Scan for the cell matching the given text and deliver its (X, Y) coordinate at center. 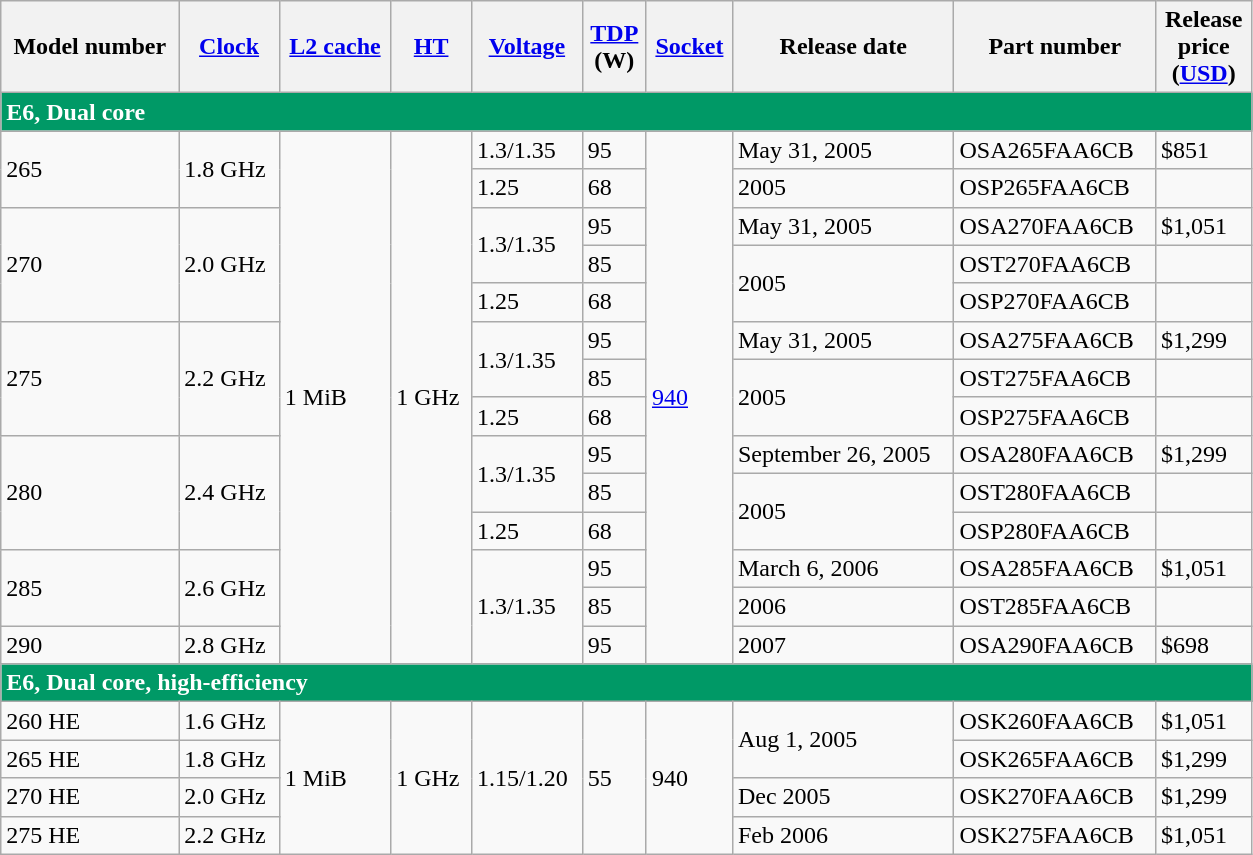
OSP275FAA6CB (1055, 416)
270 (90, 264)
OSA275FAA6CB (1055, 340)
OSP270FAA6CB (1055, 302)
Voltage (528, 47)
OSP280FAA6CB (1055, 531)
OSA290FAA6CB (1055, 645)
September 26, 2005 (843, 454)
270 HE (90, 797)
2.6 GHz (229, 588)
OSA280FAA6CB (1055, 454)
OSK265FAA6CB (1055, 759)
March 6, 2006 (843, 569)
280 (90, 492)
OST285FAA6CB (1055, 607)
1.6 GHz (229, 721)
OSA265FAA6CB (1055, 150)
OSA270FAA6CB (1055, 226)
55 (614, 778)
2.4 GHz (229, 492)
Dec 2005 (843, 797)
265 HE (90, 759)
Clock (229, 47)
TDP(W) (614, 47)
275 (90, 378)
290 (90, 645)
OST275FAA6CB (1055, 378)
Aug 1, 2005 (843, 740)
OSK260FAA6CB (1055, 721)
265 (90, 169)
HT (432, 47)
OSK270FAA6CB (1055, 797)
OST270FAA6CB (1055, 264)
OSK275FAA6CB (1055, 835)
Part number (1055, 47)
E6, Dual core, high-efficiency (626, 683)
L2 cache (334, 47)
2007 (843, 645)
Model number (90, 47)
$851 (1204, 150)
Release date (843, 47)
275 HE (90, 835)
285 (90, 588)
OSP265FAA6CB (1055, 188)
E6, Dual core (626, 112)
Releaseprice(USD) (1204, 47)
2006 (843, 607)
OSA285FAA6CB (1055, 569)
Feb 2006 (843, 835)
$698 (1204, 645)
2.8 GHz (229, 645)
Socket (689, 47)
OST280FAA6CB (1055, 492)
260 HE (90, 721)
1.15/1.20 (528, 778)
